Provide the [X, Y] coordinate of the cell's center where the given text is located.  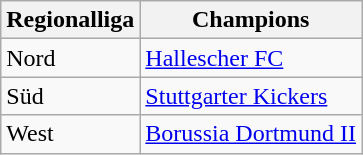
Borussia Dortmund II [251, 134]
Hallescher FC [251, 58]
Stuttgarter Kickers [251, 96]
Champions [251, 20]
West [70, 134]
Süd [70, 96]
Nord [70, 58]
Regionalliga [70, 20]
